Search for the cell housing the specified text and yield its [x, y] center coordinate. 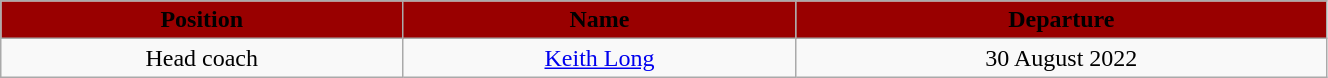
Departure [1061, 20]
Head coach [202, 58]
30 August 2022 [1061, 58]
Name [600, 20]
Position [202, 20]
Keith Long [600, 58]
